Detect which cell encompasses the target text, then output its [x, y] center coordinate. 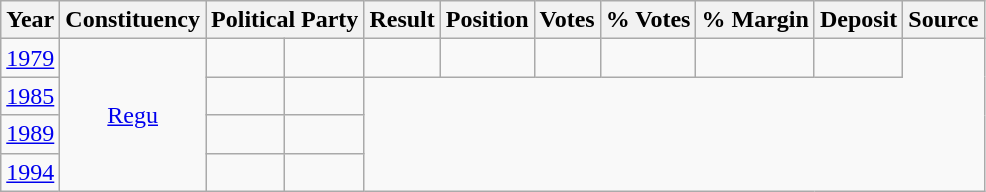
% Votes [648, 20]
Year [30, 20]
Political Party [285, 20]
1985 [30, 96]
Deposit [858, 20]
Constituency [133, 20]
Votes [567, 20]
Regu [133, 115]
1979 [30, 58]
% Margin [755, 20]
Position [487, 20]
Source [944, 20]
1994 [30, 172]
1989 [30, 134]
Result [402, 20]
